Locate the cell with the specified text and output its [x, y] center coordinate. 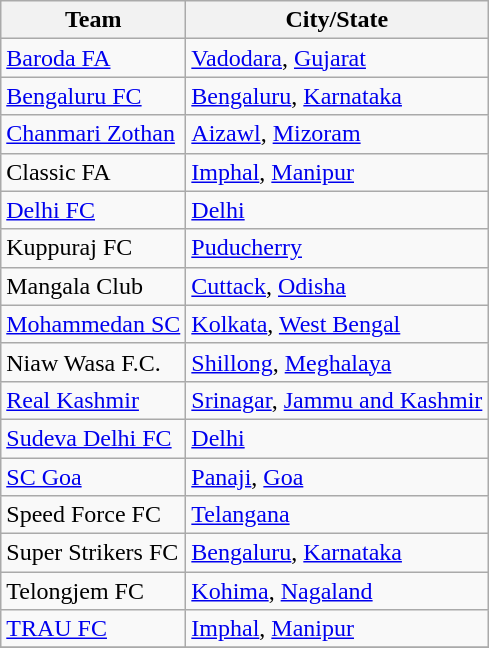
Kolkata, West Bengal [337, 324]
Classic FA [94, 172]
Team [94, 20]
Mohammedan SC [94, 324]
Chanmari Zothan [94, 134]
Mangala Club [94, 286]
Bengaluru FC [94, 96]
Cuttack, Odisha [337, 286]
Speed Force FC [94, 515]
Aizawl, Mizoram [337, 134]
Vadodara, Gujarat [337, 58]
Delhi FC [94, 210]
SC Goa [94, 477]
Niaw Wasa F.C. [94, 362]
Telongjem FC [94, 591]
Kuppuraj FC [94, 248]
Panaji, Goa [337, 477]
City/State [337, 20]
Telangana [337, 515]
Sudeva Delhi FC [94, 438]
Srinagar, Jammu and Kashmir [337, 400]
TRAU FC [94, 629]
Shillong, Meghalaya [337, 362]
Real Kashmir [94, 400]
Baroda FA [94, 58]
Super Strikers FC [94, 553]
Puducherry [337, 248]
Kohima, Nagaland [337, 591]
